Pinpoint the cell where the given text exists, returning its (X, Y) midpoint coordinate. 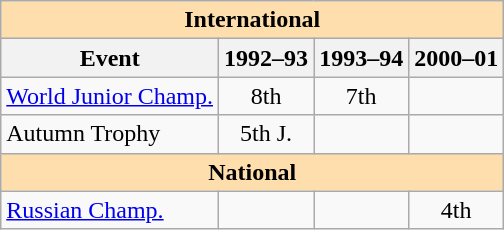
5th J. (266, 134)
8th (266, 96)
Autumn Trophy (110, 134)
2000–01 (456, 58)
International (252, 20)
1992–93 (266, 58)
1993–94 (362, 58)
7th (362, 96)
Event (110, 58)
National (252, 172)
World Junior Champ. (110, 96)
4th (456, 210)
Russian Champ. (110, 210)
